Pinpoint the cell where the given text exists, returning its [x, y] midpoint coordinate. 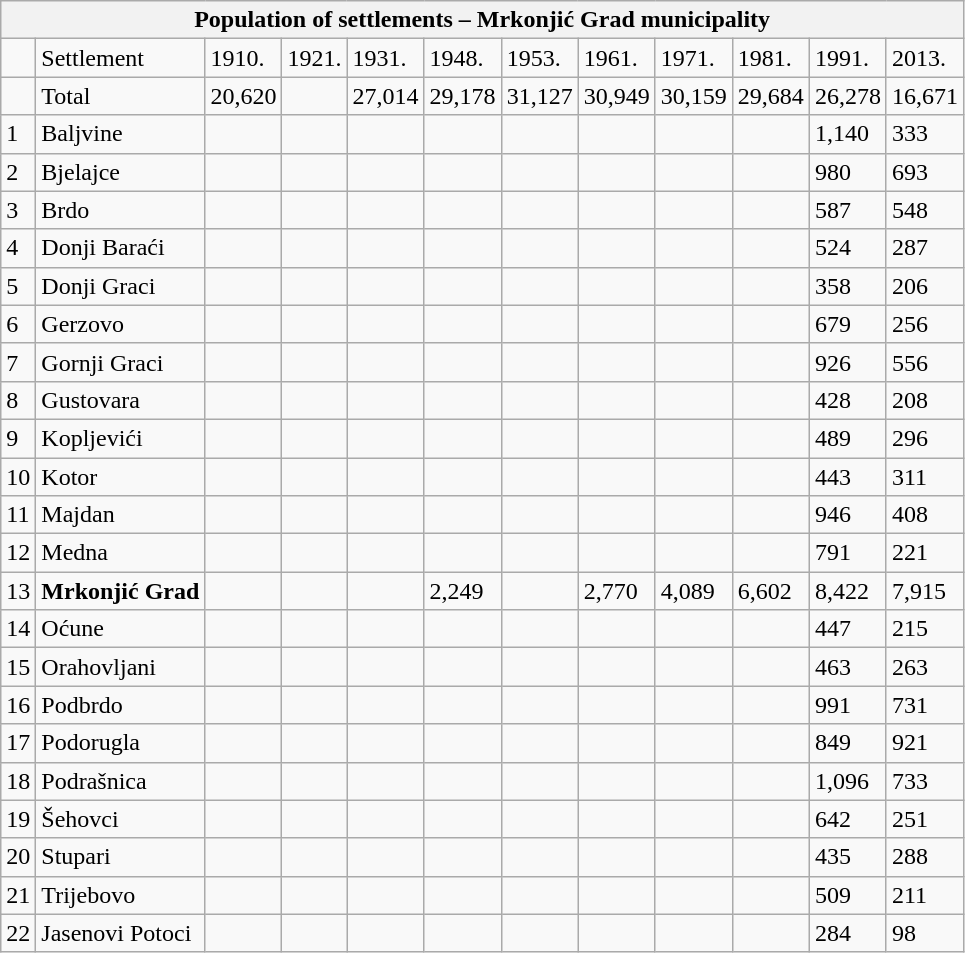
849 [848, 743]
30,949 [616, 96]
926 [848, 362]
Orahovljani [120, 667]
Medna [120, 553]
206 [924, 286]
Podbrdo [120, 705]
6 [18, 324]
20,620 [244, 96]
Donji Baraći [120, 248]
2,770 [616, 591]
19 [18, 819]
2,249 [462, 591]
991 [848, 705]
263 [924, 667]
Jasenovi Potoci [120, 933]
Baljvine [120, 134]
447 [848, 629]
1961. [616, 58]
Gustovara [120, 400]
1948. [462, 58]
288 [924, 857]
1,096 [848, 781]
921 [924, 743]
Oćune [120, 629]
Gerzovo [120, 324]
693 [924, 172]
22 [18, 933]
8,422 [848, 591]
284 [848, 933]
296 [924, 438]
10 [18, 477]
Mrkonjić Grad [120, 591]
26,278 [848, 96]
30,159 [694, 96]
791 [848, 553]
731 [924, 705]
12 [18, 553]
333 [924, 134]
31,127 [540, 96]
5 [18, 286]
17 [18, 743]
9 [18, 438]
358 [848, 286]
548 [924, 210]
1981. [770, 58]
408 [924, 515]
Kotor [120, 477]
Gornji Graci [120, 362]
256 [924, 324]
Šehovci [120, 819]
428 [848, 400]
1921. [314, 58]
20 [18, 857]
1 [18, 134]
1953. [540, 58]
8 [18, 400]
524 [848, 248]
Bjelajce [120, 172]
Trijebovo [120, 895]
733 [924, 781]
556 [924, 362]
21 [18, 895]
946 [848, 515]
642 [848, 819]
7 [18, 362]
15 [18, 667]
Population of settlements – Mrkonjić Grad municipality [482, 20]
2 [18, 172]
16,671 [924, 96]
18 [18, 781]
980 [848, 172]
221 [924, 553]
251 [924, 819]
Stupari [120, 857]
14 [18, 629]
Settlement [120, 58]
215 [924, 629]
11 [18, 515]
287 [924, 248]
1971. [694, 58]
1931. [386, 58]
443 [848, 477]
29,178 [462, 96]
679 [848, 324]
7,915 [924, 591]
1910. [244, 58]
Podrašnica [120, 781]
435 [848, 857]
13 [18, 591]
Donji Graci [120, 286]
311 [924, 477]
16 [18, 705]
Majdan [120, 515]
Brdo [120, 210]
6,602 [770, 591]
3 [18, 210]
4 [18, 248]
587 [848, 210]
2013. [924, 58]
Podorugla [120, 743]
509 [848, 895]
27,014 [386, 96]
489 [848, 438]
463 [848, 667]
4,089 [694, 591]
208 [924, 400]
29,684 [770, 96]
1,140 [848, 134]
Total [120, 96]
1991. [848, 58]
211 [924, 895]
Kopljevići [120, 438]
98 [924, 933]
